Capture the cell that displays the provided text and extract its (x, y) central coordinate. 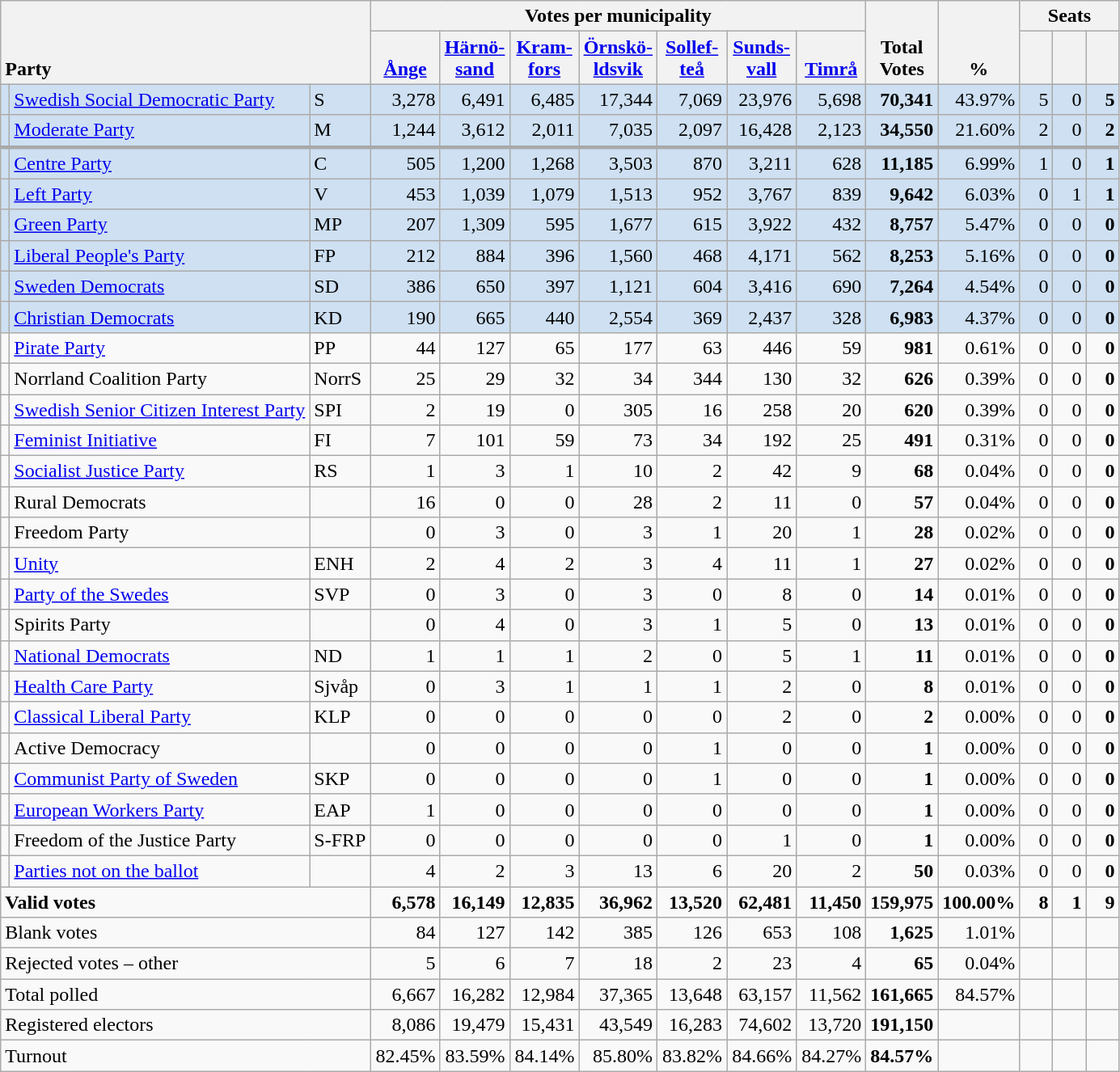
397 (544, 286)
84.66% (762, 1056)
386 (405, 286)
RS (340, 471)
PP (340, 348)
34,550 (902, 131)
6,667 (405, 994)
Votes per municipality (618, 16)
369 (692, 317)
Green Party (160, 225)
84 (405, 933)
21.60% (978, 131)
84.27% (831, 1056)
Rejected votes – other (186, 964)
3,612 (475, 131)
44 (405, 348)
468 (692, 255)
68 (902, 471)
85.80% (618, 1056)
3,922 (762, 225)
27 (902, 563)
16,149 (475, 901)
142 (544, 933)
Freedom Party (160, 533)
16,282 (475, 994)
620 (902, 410)
615 (692, 225)
3,416 (762, 286)
FP (340, 255)
11,450 (831, 901)
207 (405, 225)
4,171 (762, 255)
EAP (340, 809)
3,211 (762, 163)
MP (340, 225)
13,648 (692, 994)
17,344 (618, 99)
8,757 (902, 225)
Valid votes (186, 901)
83.59% (475, 1056)
7,035 (618, 131)
14 (902, 594)
595 (544, 225)
KLP (340, 717)
1,079 (544, 194)
S-FRP (340, 840)
653 (762, 933)
62,481 (762, 901)
1,244 (405, 131)
National Democrats (160, 656)
11,562 (831, 994)
12,984 (544, 994)
1,039 (475, 194)
100.00% (978, 901)
604 (692, 286)
74,602 (762, 1025)
Rural Democrats (160, 502)
626 (902, 378)
6,983 (902, 317)
108 (831, 933)
665 (475, 317)
19,479 (475, 1025)
43.97% (978, 99)
3,278 (405, 99)
FI (340, 441)
KD (340, 317)
Health Care Party (160, 686)
5.47% (978, 225)
0.03% (978, 871)
385 (618, 933)
18 (618, 964)
4.54% (978, 286)
839 (831, 194)
Socialist Justice Party (160, 471)
Party (186, 42)
8,086 (405, 1025)
Active Democracy (160, 748)
ND (340, 656)
V (340, 194)
Ånge (405, 58)
Pirate Party (160, 348)
344 (692, 378)
453 (405, 194)
Sjvåp (340, 686)
952 (692, 194)
Christian Democrats (160, 317)
1,677 (618, 225)
190 (405, 317)
29 (475, 378)
2,097 (692, 131)
Feminist Initiative (160, 441)
63,157 (762, 994)
505 (405, 163)
16,283 (692, 1025)
1.01% (978, 933)
43,549 (618, 1025)
1,268 (544, 163)
S (340, 99)
SVP (340, 594)
36,962 (618, 901)
83.82% (692, 1056)
Seats (1069, 16)
12,835 (544, 901)
6.03% (978, 194)
0.31% (978, 441)
Swedish Senior Citizen Interest Party (160, 410)
Spirits Party (160, 625)
2,554 (618, 317)
23 (762, 964)
3,767 (762, 194)
981 (902, 348)
Party of the Swedes (160, 594)
SPI (340, 410)
130 (762, 378)
84.14% (544, 1056)
161,665 (902, 994)
7,264 (902, 286)
Communist Party of Sweden (160, 779)
8,253 (902, 255)
6.99% (978, 163)
Norrland Coalition Party (160, 378)
5,698 (831, 99)
Örnskö- ldsvik (618, 58)
Liberal People's Party (160, 255)
C (340, 163)
23,976 (762, 99)
Total polled (186, 994)
305 (618, 410)
SD (340, 286)
3,503 (618, 163)
9,642 (902, 194)
Left Party (160, 194)
Swedish Social Democratic Party (160, 99)
690 (831, 286)
% (978, 42)
Sweden Democrats (160, 286)
13,720 (831, 1025)
Sollef- teå (692, 58)
Freedom of the Justice Party (160, 840)
126 (692, 933)
177 (618, 348)
159,975 (902, 901)
16,428 (762, 131)
6,485 (544, 99)
Centre Party (160, 163)
6,578 (405, 901)
446 (762, 348)
432 (831, 225)
Moderate Party (160, 131)
1,560 (618, 255)
192 (762, 441)
328 (831, 317)
Kram- fors (544, 58)
562 (831, 255)
Blank votes (186, 933)
10 (618, 471)
396 (544, 255)
Unity (160, 563)
M (340, 131)
870 (692, 163)
73 (618, 441)
57 (902, 502)
4.37% (978, 317)
37,365 (618, 994)
7,069 (692, 99)
70,341 (902, 99)
650 (475, 286)
SKP (340, 779)
258 (762, 410)
101 (475, 441)
884 (475, 255)
191,150 (902, 1025)
13,520 (692, 901)
2,437 (762, 317)
Classical Liberal Party (160, 717)
440 (544, 317)
Registered electors (186, 1025)
ENH (340, 563)
6,491 (475, 99)
212 (405, 255)
Turnout (186, 1056)
1,625 (902, 933)
Parties not on the ballot (160, 871)
5.16% (978, 255)
2,011 (544, 131)
50 (902, 871)
82.45% (405, 1056)
Timrå (831, 58)
Sunds- vall (762, 58)
491 (902, 441)
19 (475, 410)
Härnö- sand (475, 58)
Total Votes (902, 42)
628 (831, 163)
1,309 (475, 225)
1,121 (618, 286)
2,123 (831, 131)
0.61% (978, 348)
European Workers Party (160, 809)
42 (762, 471)
11,185 (902, 163)
15,431 (544, 1025)
1,200 (475, 163)
63 (692, 348)
NorrS (340, 378)
1,513 (618, 194)
